Output the (x, y) coordinate of the center of the cell containing the given text.  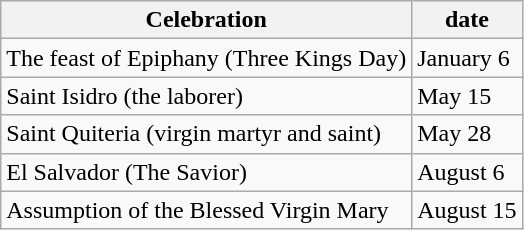
Saint Isidro (the laborer) (206, 96)
El Salvador (The Savior) (206, 172)
Celebration (206, 20)
May 15 (467, 96)
August 6 (467, 172)
Saint Quiteria (virgin martyr and saint) (206, 134)
The feast of Epiphany (Three Kings Day) (206, 58)
Assumption of the Blessed Virgin Mary (206, 210)
January 6 (467, 58)
August 15 (467, 210)
May 28 (467, 134)
date (467, 20)
